Pinpoint the cell where the given text exists, returning its (X, Y) midpoint coordinate. 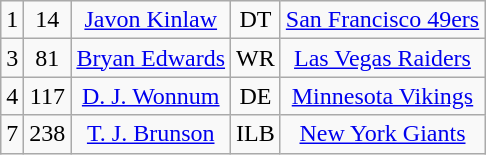
117 (48, 96)
New York Giants (382, 134)
14 (48, 20)
7 (12, 134)
DT (256, 20)
Minnesota Vikings (382, 96)
238 (48, 134)
3 (12, 58)
WR (256, 58)
D. J. Wonnum (151, 96)
81 (48, 58)
Las Vegas Raiders (382, 58)
1 (12, 20)
4 (12, 96)
T. J. Brunson (151, 134)
DE (256, 96)
Javon Kinlaw (151, 20)
San Francisco 49ers (382, 20)
ILB (256, 134)
Bryan Edwards (151, 58)
